Return the [X, Y] coordinate for the center point of the cell that contains the specified text.  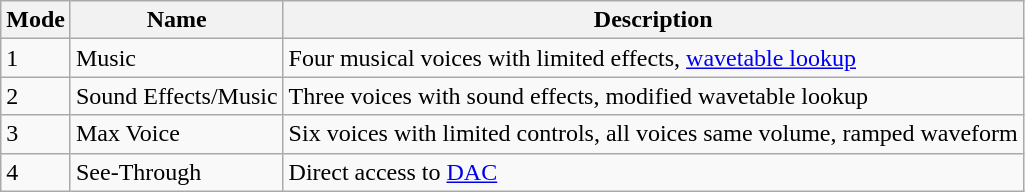
Max Voice [176, 134]
Sound Effects/Music [176, 96]
Description [653, 20]
Six voices with limited controls, all voices same volume, ramped waveform [653, 134]
2 [36, 96]
Four musical voices with limited effects, wavetable lookup [653, 58]
Three voices with sound effects, modified wavetable lookup [653, 96]
3 [36, 134]
Name [176, 20]
1 [36, 58]
Music [176, 58]
See-Through [176, 172]
Direct access to DAC [653, 172]
4 [36, 172]
Mode [36, 20]
